Provide the [X, Y] coordinate of the cell's center where the given text is located.  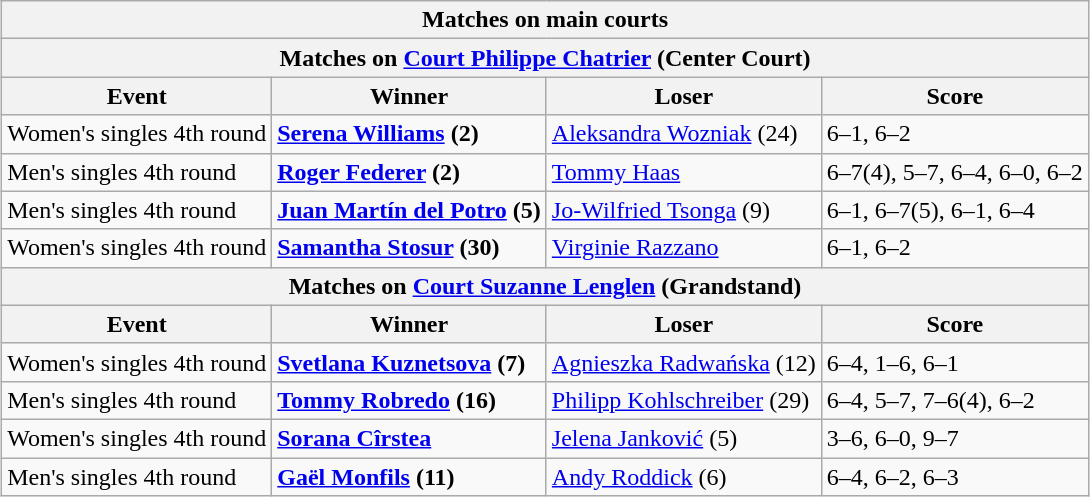
Agnieszka Radwańska (12) [684, 362]
6–4, 1–6, 6–1 [954, 362]
Roger Federer (2) [410, 172]
6–4, 6–2, 6–3 [954, 477]
Serena Williams (2) [410, 134]
Philipp Kohlschreiber (29) [684, 400]
Jo-Wilfried Tsonga (9) [684, 210]
Matches on main courts [546, 20]
Gaël Monfils (11) [410, 477]
Aleksandra Wozniak (24) [684, 134]
Tommy Haas [684, 172]
Virginie Razzano [684, 248]
Tommy Robredo (16) [410, 400]
Juan Martín del Potro (5) [410, 210]
3–6, 6–0, 9–7 [954, 438]
Samantha Stosur (30) [410, 248]
Svetlana Kuznetsova (7) [410, 362]
6–4, 5–7, 7–6(4), 6–2 [954, 400]
Andy Roddick (6) [684, 477]
Sorana Cîrstea [410, 438]
6–7(4), 5–7, 6–4, 6–0, 6–2 [954, 172]
6–1, 6–7(5), 6–1, 6–4 [954, 210]
Matches on Court Suzanne Lenglen (Grandstand) [546, 286]
Jelena Janković (5) [684, 438]
Matches on Court Philippe Chatrier (Center Court) [546, 58]
